From the cell containing the given text, extract its center point as (x, y) coordinate. 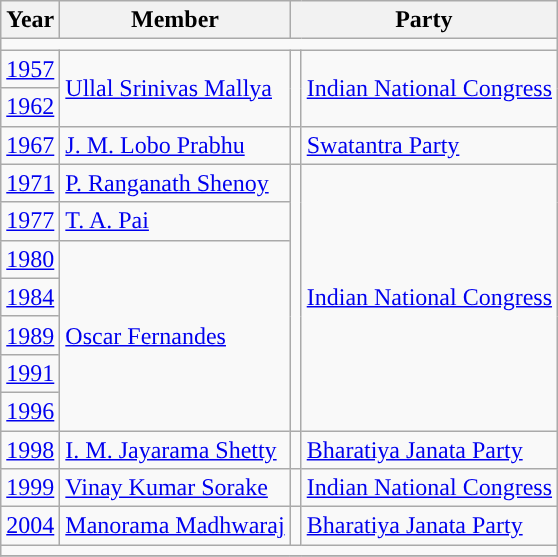
1991 (30, 373)
Ullal Srinivas Mallya (175, 88)
Oscar Fernandes (175, 335)
1971 (30, 183)
2004 (30, 526)
Member (175, 20)
1984 (30, 297)
Year (30, 20)
I. M. Jayarama Shetty (175, 449)
Swatantra Party (429, 145)
1989 (30, 335)
1962 (30, 107)
1967 (30, 145)
1998 (30, 449)
P. Ranganath Shenoy (175, 183)
1980 (30, 259)
1957 (30, 69)
T. A. Pai (175, 221)
J. M. Lobo Prabhu (175, 145)
Manorama Madhwaraj (175, 526)
1996 (30, 411)
1977 (30, 221)
1999 (30, 488)
Vinay Kumar Sorake (175, 488)
Party (424, 20)
